Identify which cell holds the provided text, then report its (x, y) central coordinate. 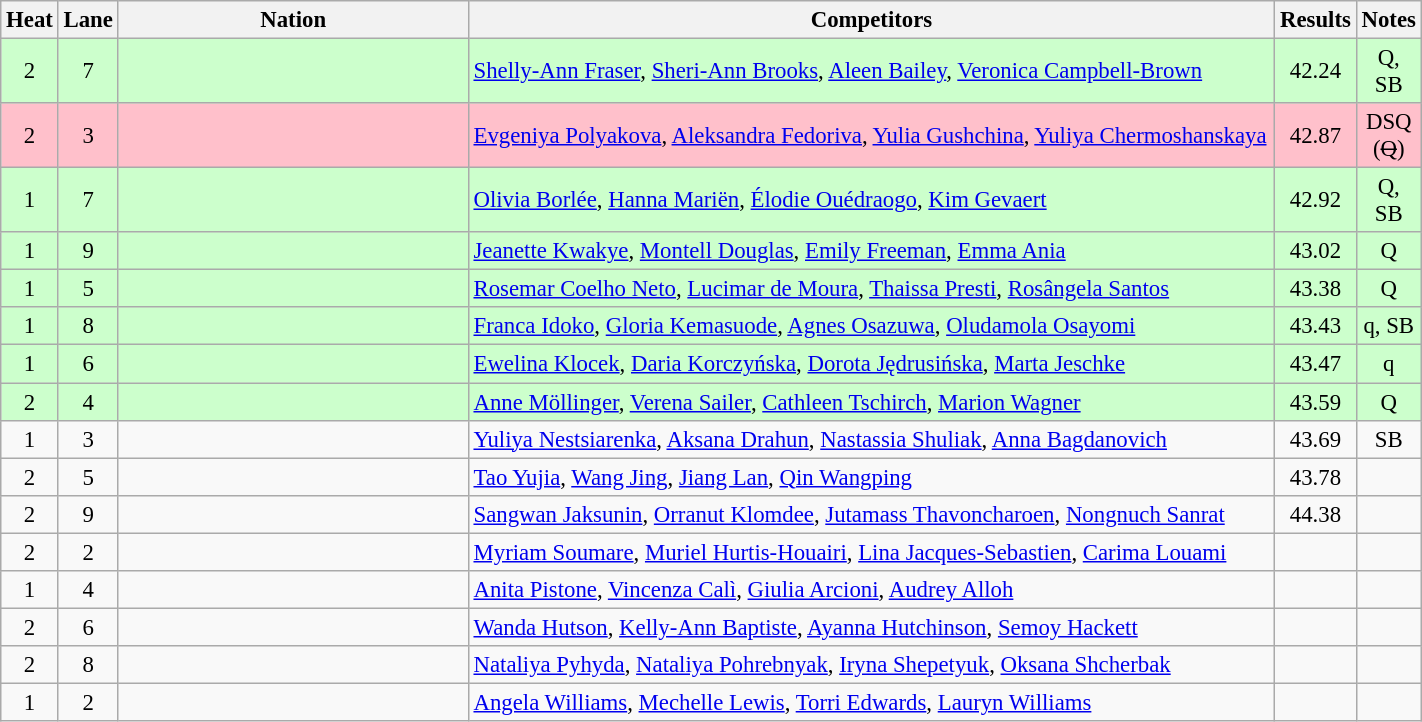
Olivia Borlée, Hanna Mariën, Élodie Ouédraogo, Kim Gevaert (872, 200)
Yuliya Nestsiarenka, Aksana Drahun, Nastassia Shuliak, Anna Bagdanovich (872, 439)
43.69 (1316, 439)
Evgeniya Polyakova, Aleksandra Fedoriva, Yulia Gushchina, Yuliya Chermoshanskaya (872, 136)
43.38 (1316, 289)
Franca Idoko, Gloria Kemasuode, Agnes Osazuwa, Oludamola Osayomi (872, 327)
q (1388, 364)
44.38 (1316, 514)
Anita Pistone, Vincenza Calì, Giulia Arcioni, Audrey Alloh (872, 590)
Notes (1388, 20)
Nation (293, 20)
43.02 (1316, 251)
Sangwan Jaksunin, Orranut Klomdee, Jutamass Thavoncharoen, Nongnuch Sanrat (872, 514)
Ewelina Klocek, Daria Korczyńska, Dorota Jędrusińska, Marta Jeschke (872, 364)
Angela Williams, Mechelle Lewis, Torri Edwards, Lauryn Williams (872, 702)
Anne Möllinger, Verena Sailer, Cathleen Tschirch, Marion Wagner (872, 402)
Nataliya Pyhyda, Nataliya Pohrebnyak, Iryna Shepetyuk, Oksana Shcherbak (872, 665)
42.24 (1316, 72)
42.87 (1316, 136)
43.43 (1316, 327)
DSQ (Q) (1388, 136)
SB (1388, 439)
43.47 (1316, 364)
42.92 (1316, 200)
Wanda Hutson, Kelly-Ann Baptiste, Ayanna Hutchinson, Semoy Hackett (872, 627)
Jeanette Kwakye, Montell Douglas, Emily Freeman, Emma Ania (872, 251)
Myriam Soumare, Muriel Hurtis-Houairi, Lina Jacques-Sebastien, Carima Louami (872, 552)
Lane (88, 20)
Competitors (872, 20)
Heat (30, 20)
Shelly-Ann Fraser, Sheri-Ann Brooks, Aleen Bailey, Veronica Campbell-Brown (872, 72)
Results (1316, 20)
q, SB (1388, 327)
43.59 (1316, 402)
Tao Yujia, Wang Jing, Jiang Lan, Qin Wangping (872, 477)
43.78 (1316, 477)
Rosemar Coelho Neto, Lucimar de Moura, Thaissa Presti, Rosângela Santos (872, 289)
